For the text-containing cell, return its midpoint in [x, y] coordinate format. 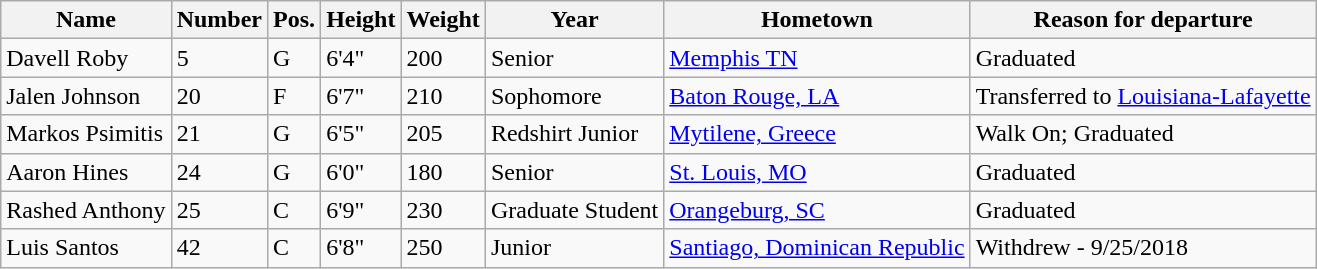
21 [219, 134]
Graduate Student [574, 210]
Walk On; Graduated [1143, 134]
210 [443, 96]
6'9" [361, 210]
Year [574, 20]
Aaron Hines [86, 172]
Luis Santos [86, 248]
180 [443, 172]
St. Louis, MO [817, 172]
Name [86, 20]
6'5" [361, 134]
Withdrew - 9/25/2018 [1143, 248]
Mytilene, Greece [817, 134]
6'8" [361, 248]
Davell Roby [86, 58]
Pos. [294, 20]
230 [443, 210]
6'7" [361, 96]
Orangeburg, SC [817, 210]
20 [219, 96]
42 [219, 248]
Rashed Anthony [86, 210]
25 [219, 210]
Memphis TN [817, 58]
6'0" [361, 172]
Junior [574, 248]
200 [443, 58]
5 [219, 58]
Height [361, 20]
Transferred to Louisiana-Lafayette [1143, 96]
F [294, 96]
Sophomore [574, 96]
Santiago, Dominican Republic [817, 248]
Redshirt Junior [574, 134]
24 [219, 172]
Reason for departure [1143, 20]
Markos Psimitis [86, 134]
Hometown [817, 20]
Weight [443, 20]
205 [443, 134]
250 [443, 248]
Jalen Johnson [86, 96]
6'4" [361, 58]
Number [219, 20]
Baton Rouge, LA [817, 96]
